Pinpoint the cell where the given text exists, returning its [X, Y] midpoint coordinate. 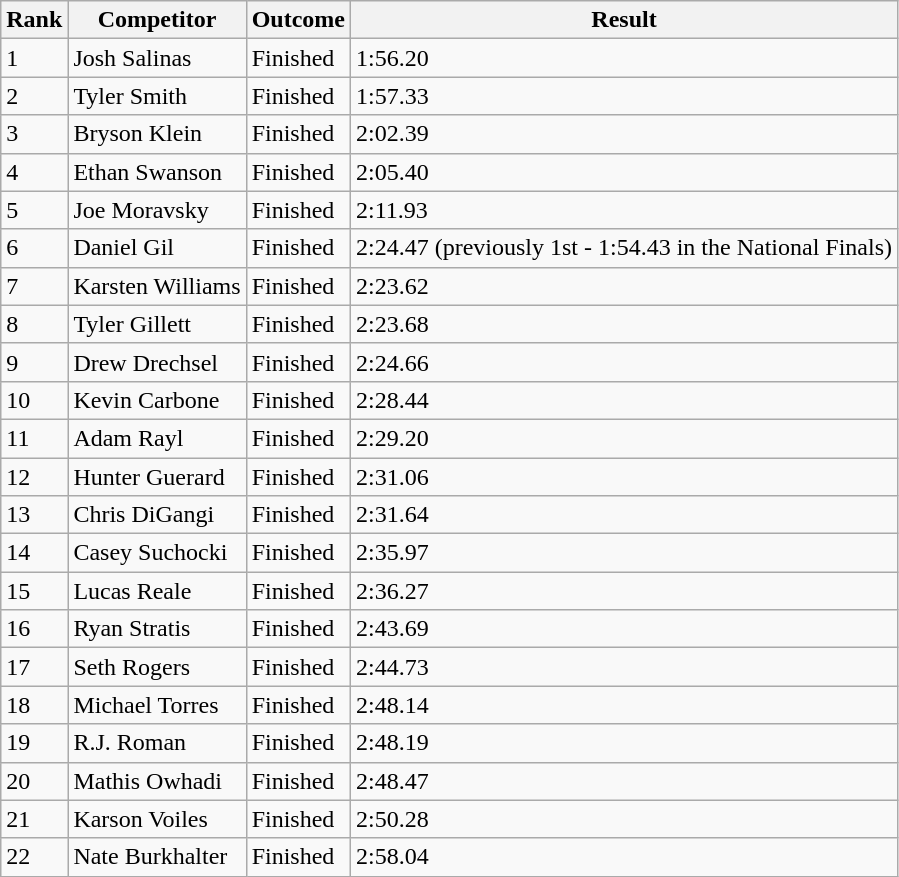
2:24.47 (previously 1st - 1:54.43 in the National Finals) [624, 248]
Josh Salinas [157, 58]
Adam Rayl [157, 438]
Lucas Reale [157, 591]
2:29.20 [624, 438]
1:56.20 [624, 58]
2:23.62 [624, 286]
Kevin Carbone [157, 400]
Rank [34, 20]
Tyler Gillett [157, 324]
22 [34, 857]
2 [34, 96]
8 [34, 324]
2:36.27 [624, 591]
Michael Torres [157, 705]
10 [34, 400]
2:44.73 [624, 667]
Tyler Smith [157, 96]
1 [34, 58]
2:48.14 [624, 705]
Nate Burkhalter [157, 857]
3 [34, 134]
2:11.93 [624, 210]
20 [34, 781]
15 [34, 591]
Daniel Gil [157, 248]
11 [34, 438]
2:31.06 [624, 477]
18 [34, 705]
2:48.19 [624, 743]
Mathis Owhadi [157, 781]
2:43.69 [624, 629]
4 [34, 172]
2:02.39 [624, 134]
5 [34, 210]
2:35.97 [624, 553]
1:57.33 [624, 96]
2:48.47 [624, 781]
Karson Voiles [157, 819]
2:05.40 [624, 172]
6 [34, 248]
7 [34, 286]
Hunter Guerard [157, 477]
Ryan Stratis [157, 629]
Karsten Williams [157, 286]
19 [34, 743]
2:24.66 [624, 362]
2:28.44 [624, 400]
2:58.04 [624, 857]
Outcome [298, 20]
14 [34, 553]
13 [34, 515]
Casey Suchocki [157, 553]
Joe Moravsky [157, 210]
16 [34, 629]
2:23.68 [624, 324]
Bryson Klein [157, 134]
2:31.64 [624, 515]
Result [624, 20]
21 [34, 819]
9 [34, 362]
12 [34, 477]
2:50.28 [624, 819]
Drew Drechsel [157, 362]
17 [34, 667]
Chris DiGangi [157, 515]
Ethan Swanson [157, 172]
Competitor [157, 20]
Seth Rogers [157, 667]
R.J. Roman [157, 743]
